Provide the (X, Y) coordinate of the cell's center where the given text is located.  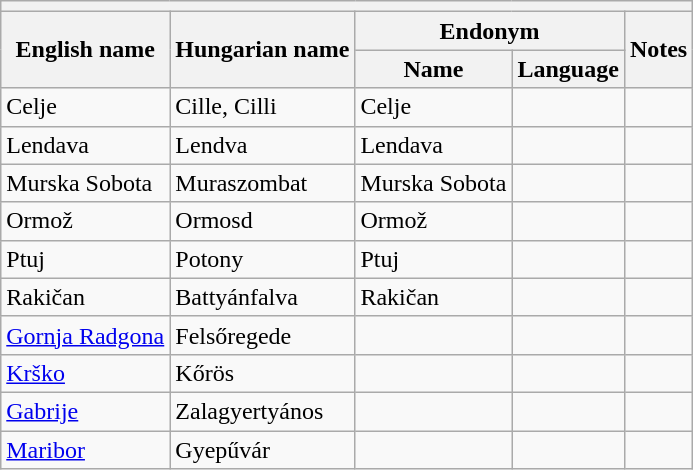
Felsőregede (262, 335)
Kőrös (262, 373)
Maribor (86, 449)
Hungarian name (262, 50)
English name (86, 50)
Ormosd (262, 221)
Cille, Cilli (262, 107)
Zalagyertyános (262, 411)
Gyepűvár (262, 449)
Gornja Radgona (86, 335)
Potony (262, 259)
Muraszombat (262, 183)
Name (434, 69)
Lendva (262, 145)
Endonym (490, 31)
Krško (86, 373)
Language (568, 69)
Battyánfalva (262, 297)
Notes (658, 50)
Gabrije (86, 411)
